Output the (x, y) coordinate of the center of the cell containing the given text.  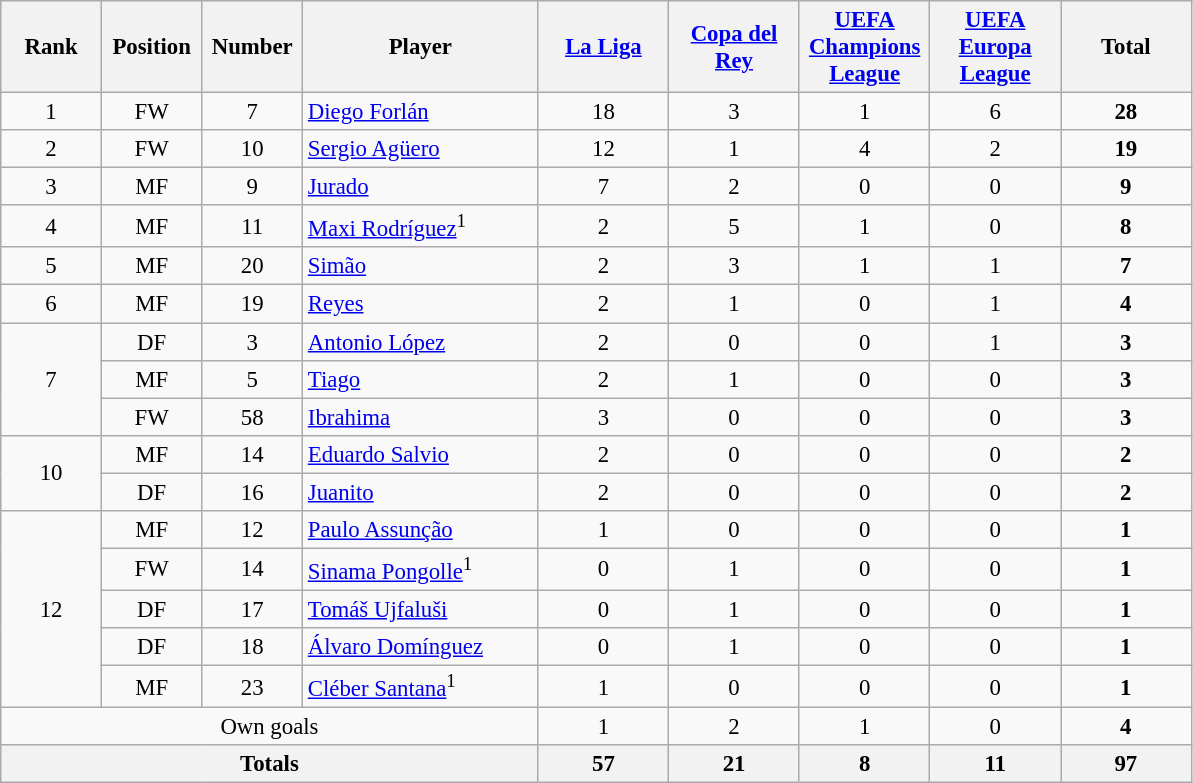
Total (1126, 47)
58 (252, 417)
Copa del Rey (734, 47)
Cléber Santana1 (421, 687)
Sergio Agüero (421, 149)
Totals (270, 764)
Position (152, 47)
Simão (421, 267)
Sinama Pongolle1 (421, 569)
Paulo Assunção (421, 530)
Eduardo Salvio (421, 454)
Own goals (270, 727)
Juanito (421, 492)
16 (252, 492)
Number (252, 47)
23 (252, 687)
21 (734, 764)
Reyes (421, 304)
Player (421, 47)
UEFA Champions League (864, 47)
Antonio López (421, 342)
Álvaro Domínguez (421, 647)
Ibrahima (421, 417)
Rank (52, 47)
57 (604, 764)
Jurado (421, 187)
17 (252, 609)
Tomáš Ujfaluši (421, 609)
28 (1126, 112)
La Liga (604, 47)
Tiago (421, 379)
UEFA Europa League (996, 47)
20 (252, 267)
Diego Forlán (421, 112)
Maxi Rodríguez1 (421, 226)
97 (1126, 764)
